Find where the given text appears and provide that cell's center as (X, Y) coordinate. 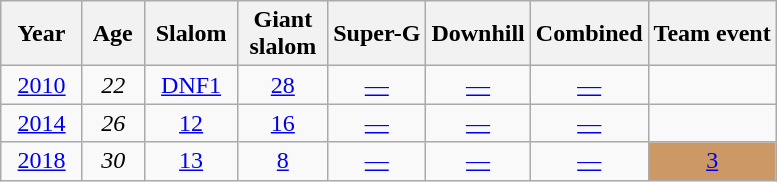
2014 (42, 123)
Super-G (377, 34)
Year (42, 34)
8 (283, 161)
Downhill (478, 34)
13 (191, 161)
30 (113, 161)
12 (191, 123)
22 (113, 85)
26 (113, 123)
Giant slalom (283, 34)
Combined (589, 34)
28 (283, 85)
DNF1 (191, 85)
2010 (42, 85)
2018 (42, 161)
Age (113, 34)
16 (283, 123)
Slalom (191, 34)
Team event (712, 34)
3 (712, 161)
